Return [x, y] of the center of cell containing provided text 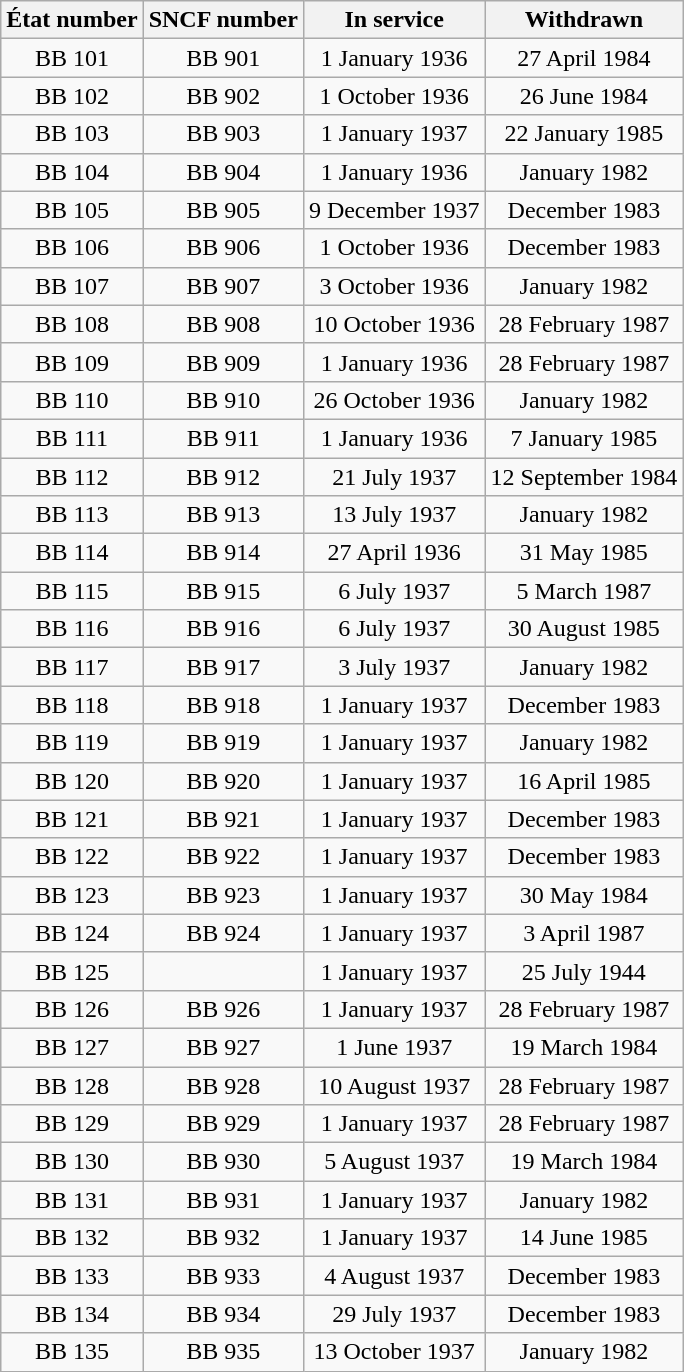
BB 919 [223, 743]
26 June 1984 [584, 96]
16 April 1985 [584, 781]
BB 104 [72, 172]
3 April 1987 [584, 933]
13 October 1937 [394, 1352]
4 August 1937 [394, 1276]
BB 120 [72, 781]
1 June 1937 [394, 1047]
BB 127 [72, 1047]
BB 905 [223, 210]
30 May 1984 [584, 895]
9 December 1937 [394, 210]
5 March 1987 [584, 591]
BB 133 [72, 1276]
BB 928 [223, 1085]
BB 110 [72, 400]
BB 921 [223, 819]
BB 129 [72, 1124]
BB 105 [72, 210]
BB 112 [72, 477]
BB 916 [223, 629]
BB 931 [223, 1200]
BB 103 [72, 134]
22 January 1985 [584, 134]
BB 108 [72, 324]
3 July 1937 [394, 667]
BB 114 [72, 553]
BB 107 [72, 286]
10 October 1936 [394, 324]
BB 913 [223, 515]
21 July 1937 [394, 477]
SNCF number [223, 20]
BB 915 [223, 591]
BB 106 [72, 248]
BB 914 [223, 553]
BB 132 [72, 1238]
BB 102 [72, 96]
BB 907 [223, 286]
BB 909 [223, 362]
27 April 1936 [394, 553]
10 August 1937 [394, 1085]
BB 125 [72, 971]
BB 930 [223, 1162]
BB 901 [223, 58]
BB 130 [72, 1162]
BB 932 [223, 1238]
BB 912 [223, 477]
BB 117 [72, 667]
BB 935 [223, 1352]
BB 109 [72, 362]
27 April 1984 [584, 58]
BB 122 [72, 857]
BB 134 [72, 1314]
BB 135 [72, 1352]
Withdrawn [584, 20]
BB 918 [223, 705]
BB 933 [223, 1276]
BB 903 [223, 134]
BB 911 [223, 438]
BB 910 [223, 400]
BB 126 [72, 1009]
BB 906 [223, 248]
BB 111 [72, 438]
BB 121 [72, 819]
BB 934 [223, 1314]
14 June 1985 [584, 1238]
30 August 1985 [584, 629]
BB 118 [72, 705]
7 January 1985 [584, 438]
BB 926 [223, 1009]
29 July 1937 [394, 1314]
BB 924 [223, 933]
État number [72, 20]
26 October 1936 [394, 400]
BB 927 [223, 1047]
BB 128 [72, 1085]
5 August 1937 [394, 1162]
BB 119 [72, 743]
BB 113 [72, 515]
BB 917 [223, 667]
BB 123 [72, 895]
BB 929 [223, 1124]
BB 101 [72, 58]
3 October 1936 [394, 286]
BB 923 [223, 895]
BB 115 [72, 591]
BB 922 [223, 857]
BB 908 [223, 324]
13 July 1937 [394, 515]
BB 904 [223, 172]
25 July 1944 [584, 971]
BB 124 [72, 933]
BB 131 [72, 1200]
BB 116 [72, 629]
In service [394, 20]
BB 902 [223, 96]
31 May 1985 [584, 553]
BB 920 [223, 781]
12 September 1984 [584, 477]
